Search for the cell housing the specified text and yield its [x, y] center coordinate. 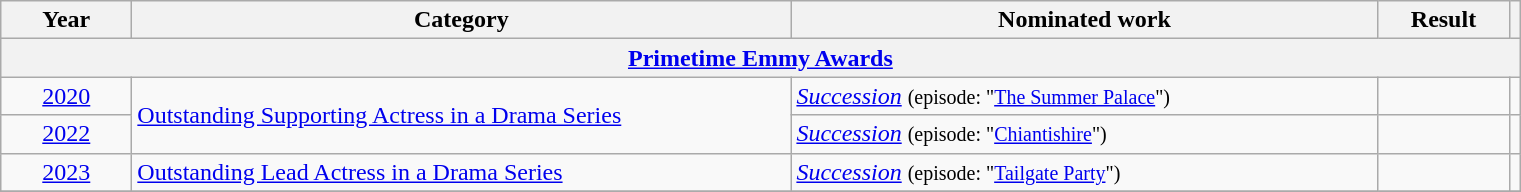
2020 [66, 96]
Outstanding Lead Actress in a Drama Series [462, 172]
Outstanding Supporting Actress in a Drama Series [462, 115]
Nominated work [1084, 20]
2023 [66, 172]
Succession (episode: "The Summer Palace") [1084, 96]
Category [462, 20]
Result [1444, 20]
Succession (episode: "Tailgate Party") [1084, 172]
Succession (episode: "Chiantishire") [1084, 134]
2022 [66, 134]
Year [66, 20]
Primetime Emmy Awards [760, 58]
